Locate the cell with the specified text and output its [x, y] center coordinate. 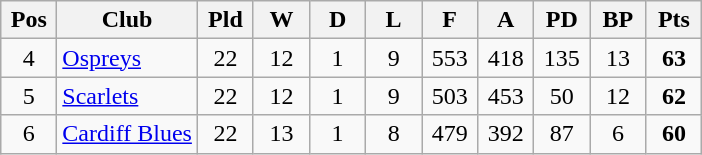
Ospreys [128, 58]
BP [618, 20]
503 [450, 96]
Club [128, 20]
W [281, 20]
8 [394, 134]
L [394, 20]
Pos [29, 20]
D [338, 20]
Pts [674, 20]
87 [562, 134]
453 [506, 96]
63 [674, 58]
60 [674, 134]
418 [506, 58]
5 [29, 96]
135 [562, 58]
4 [29, 58]
Cardiff Blues [128, 134]
Pld [225, 20]
PD [562, 20]
392 [506, 134]
Scarlets [128, 96]
553 [450, 58]
50 [562, 96]
62 [674, 96]
A [506, 20]
479 [450, 134]
F [450, 20]
